Pinpoint the cell where the given text exists, returning its (x, y) midpoint coordinate. 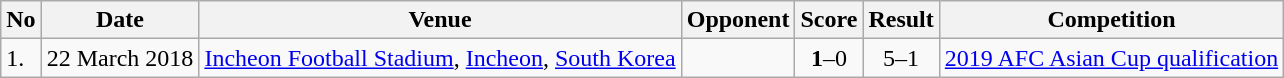
Date (120, 20)
Incheon Football Stadium, Incheon, South Korea (440, 58)
5–1 (901, 58)
2019 AFC Asian Cup qualification (1111, 58)
Score (829, 20)
Opponent (738, 20)
Venue (440, 20)
1–0 (829, 58)
No (21, 20)
Result (901, 20)
22 March 2018 (120, 58)
Competition (1111, 20)
1. (21, 58)
